Identify which cell holds the provided text, then report its [x, y] central coordinate. 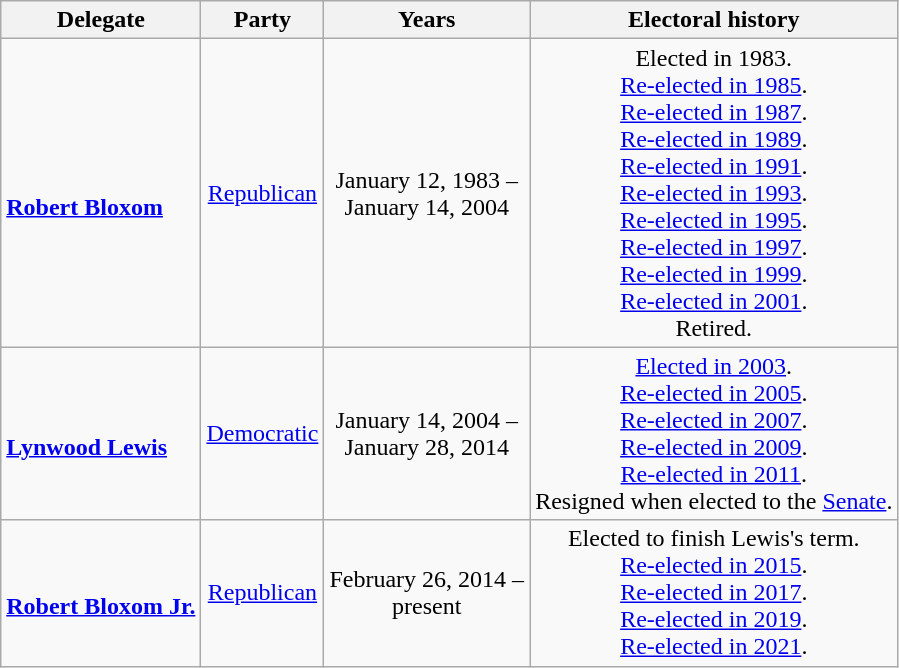
Robert Bloxom [101, 193]
Elected to finish Lewis's term. Re-elected in 2015. Re-elected in 2017. Re-elected in 2019. Re-elected in 2021. [714, 593]
Electoral history [714, 20]
Delegate [101, 20]
January 12, 1983 –January 14, 2004 [427, 193]
Party [262, 20]
Democratic [262, 434]
Robert Bloxom Jr. [101, 593]
Years [427, 20]
Lynwood Lewis [101, 434]
January 14, 2004 –January 28, 2014 [427, 434]
Elected in 2003. Re-elected in 2005. Re-elected in 2007. Re-elected in 2009. Re-elected in 2011. Resigned when elected to the Senate. [714, 434]
February 26, 2014 –present [427, 593]
